Output the [x, y] coordinate of the center of the cell containing the given text.  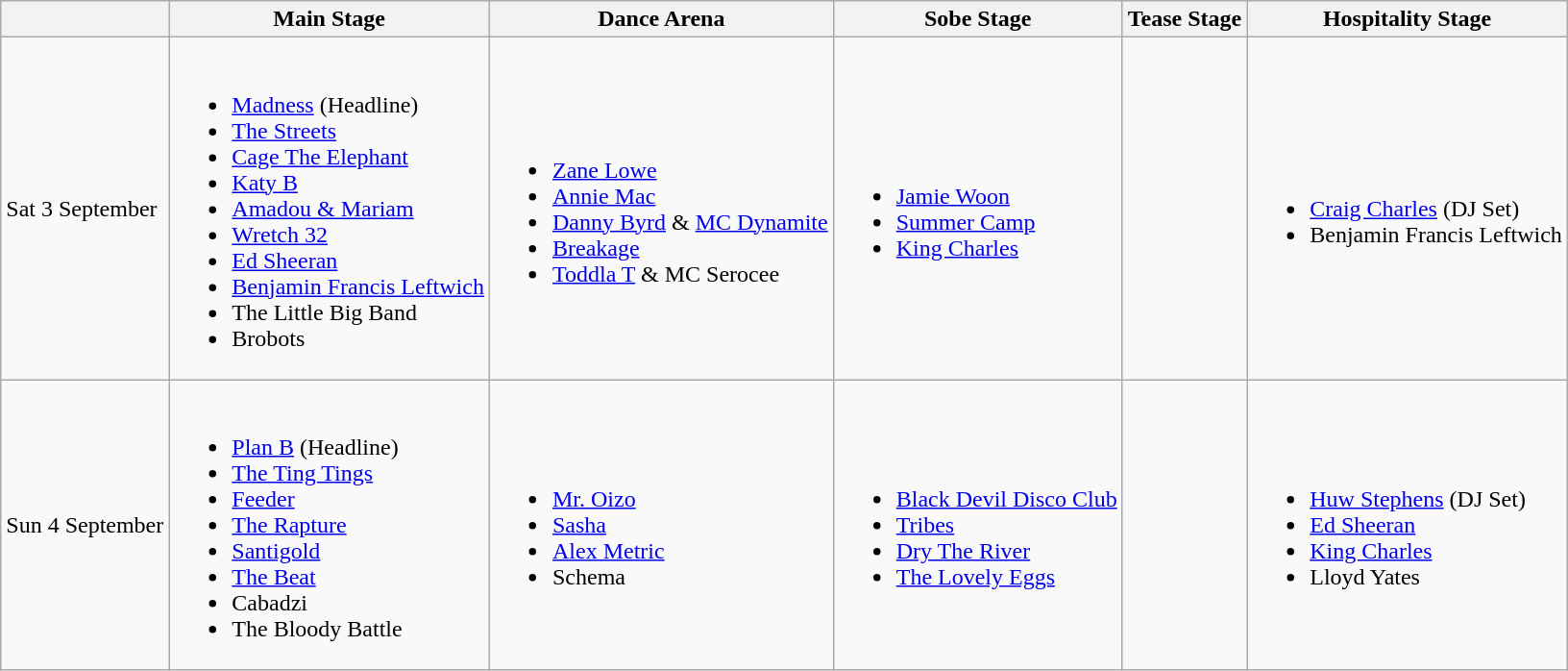
Black Devil Disco ClubTribesDry The RiverThe Lovely Eggs [978, 525]
Main Stage [330, 19]
Hospitality Stage [1408, 19]
Mr. OizoSashaAlex MetricSchema [661, 525]
Sobe Stage [978, 19]
Sun 4 September [85, 525]
Huw Stephens (DJ Set)Ed SheeranKing CharlesLloyd Yates [1408, 525]
Dance Arena [661, 19]
Sat 3 September [85, 209]
Madness (Headline)The StreetsCage The ElephantKaty BAmadou & MariamWretch 32Ed SheeranBenjamin Francis LeftwichThe Little Big BandBrobots [330, 209]
Craig Charles (DJ Set)Benjamin Francis Leftwich [1408, 209]
Tease Stage [1185, 19]
Zane LoweAnnie MacDanny Byrd & MC DynamiteBreakageToddla T & MC Serocee [661, 209]
Jamie WoonSummer CampKing Charles [978, 209]
Plan B (Headline)The Ting TingsFeederThe RaptureSantigoldThe BeatCabadziThe Bloody Battle [330, 525]
